Output the (x, y) coordinate of the center of the cell containing the given text.  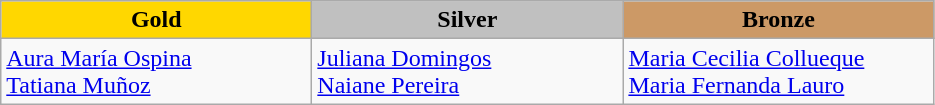
Juliana DomingosNaiane Pereira (468, 72)
Silver (468, 20)
Maria Cecilia ColluequeMaria Fernanda Lauro (778, 72)
Aura María OspinaTatiana Muñoz (156, 72)
Bronze (778, 20)
Gold (156, 20)
